Return the (X, Y) coordinate for the center point of the cell that contains the specified text.  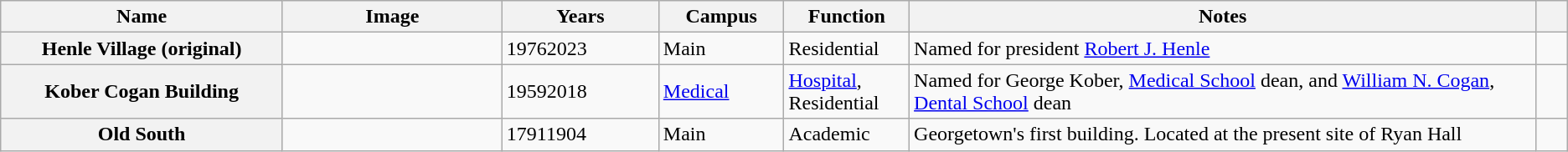
Hospital, Residential (847, 92)
Georgetown's first building. Located at the present site of Ryan Hall (1223, 134)
Notes (1223, 17)
Years (580, 17)
Named for George Kober, Medical School dean, and William N. Cogan, Dental School dean (1223, 92)
Academic (847, 134)
19762023 (580, 48)
Medical (721, 92)
17911904 (580, 134)
Image (392, 17)
Campus (721, 17)
Henle Village (original) (142, 48)
Old South (142, 134)
Residential (847, 48)
19592018 (580, 92)
Kober Cogan Building (142, 92)
Name (142, 17)
Named for president Robert J. Henle (1223, 48)
Function (847, 17)
